Return (x, y) of the center of cell containing provided text 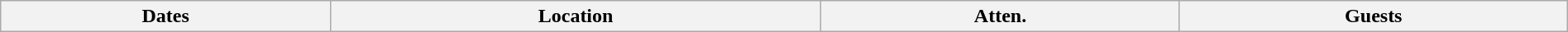
Dates (165, 16)
Location (576, 16)
Atten. (1001, 16)
Guests (1373, 16)
